Determine the [X, Y] coordinate at the center of the cell enclosing the given text.  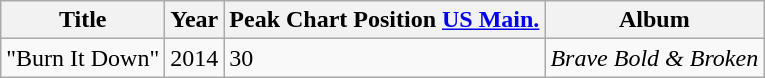
2014 [194, 58]
Year [194, 20]
Title [83, 20]
Peak Chart Position US Main. [384, 20]
30 [384, 58]
Album [654, 20]
"Burn It Down" [83, 58]
Brave Bold & Broken [654, 58]
